Return the [X, Y] coordinate for the center point of the cell that contains the specified text.  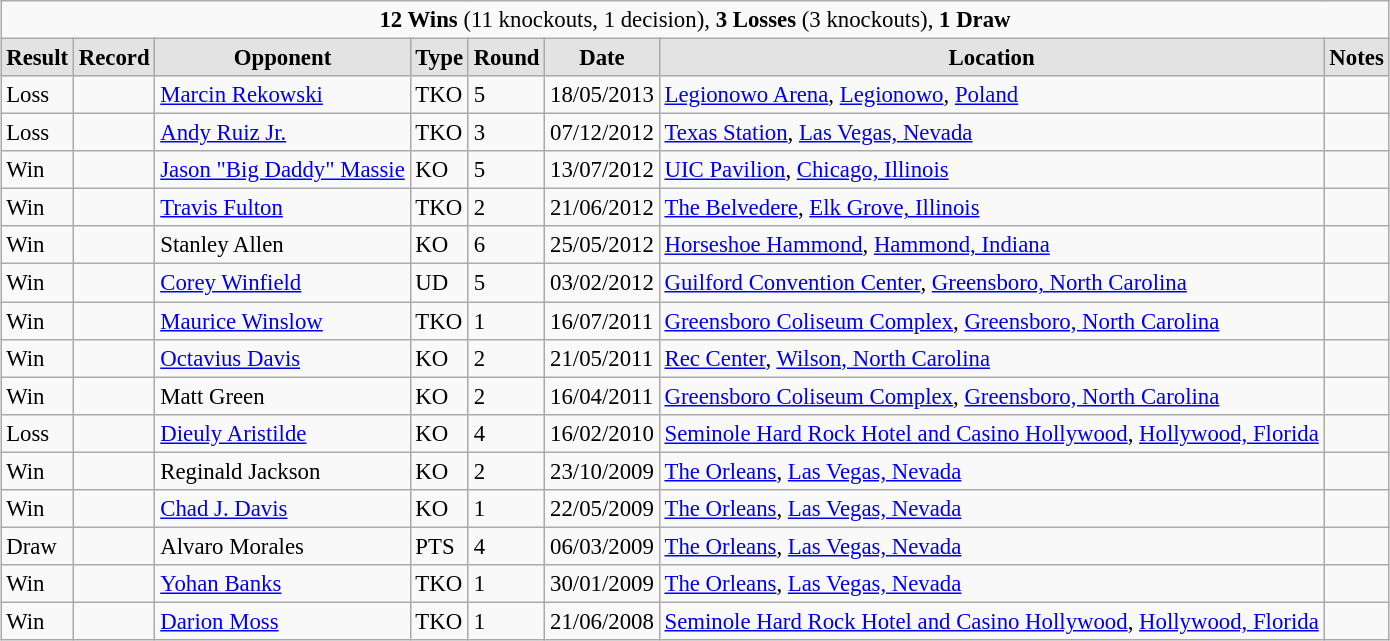
Record [114, 57]
Maurice Winslow [282, 321]
Matt Green [282, 396]
Legionowo Arena, Legionowo, Poland [992, 95]
PTS [439, 546]
12 Wins (11 knockouts, 1 decision), 3 Losses (3 knockouts), 1 Draw [695, 20]
The Belvedere, Elk Grove, Illinois [992, 208]
16/07/2011 [602, 321]
Type [439, 57]
Guilford Convention Center, Greensboro, North Carolina [992, 283]
Result [38, 57]
30/01/2009 [602, 584]
16/02/2010 [602, 433]
23/10/2009 [602, 471]
13/07/2012 [602, 170]
Alvaro Morales [282, 546]
21/06/2008 [602, 621]
Octavius Davis [282, 358]
22/05/2009 [602, 508]
Jason "Big Daddy" Massie [282, 170]
6 [506, 245]
21/05/2011 [602, 358]
06/03/2009 [602, 546]
Date [602, 57]
UD [439, 283]
Chad J. Davis [282, 508]
Texas Station, Las Vegas, Nevada [992, 133]
Marcin Rekowski [282, 95]
Draw [38, 546]
Opponent [282, 57]
Travis Fulton [282, 208]
25/05/2012 [602, 245]
Corey Winfield [282, 283]
Stanley Allen [282, 245]
Darion Moss [282, 621]
Notes [1356, 57]
Round [506, 57]
UIC Pavilion, Chicago, Illinois [992, 170]
3 [506, 133]
Reginald Jackson [282, 471]
Yohan Banks [282, 584]
Horseshoe Hammond, Hammond, Indiana [992, 245]
03/02/2012 [602, 283]
16/04/2011 [602, 396]
Dieuly Aristilde [282, 433]
07/12/2012 [602, 133]
18/05/2013 [602, 95]
Location [992, 57]
Rec Center, Wilson, North Carolina [992, 358]
21/06/2012 [602, 208]
Andy Ruiz Jr. [282, 133]
